Locate the cell with the specified text and output its (X, Y) center coordinate. 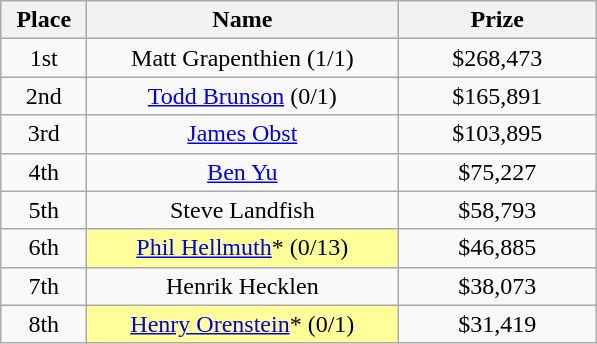
Henrik Hecklen (242, 286)
$165,891 (498, 96)
Place (44, 20)
Name (242, 20)
5th (44, 210)
Ben Yu (242, 172)
2nd (44, 96)
6th (44, 248)
Steve Landfish (242, 210)
Henry Orenstein* (0/1) (242, 324)
3rd (44, 134)
$31,419 (498, 324)
$268,473 (498, 58)
4th (44, 172)
$75,227 (498, 172)
$103,895 (498, 134)
Prize (498, 20)
$38,073 (498, 286)
Phil Hellmuth* (0/13) (242, 248)
Todd Brunson (0/1) (242, 96)
8th (44, 324)
1st (44, 58)
James Obst (242, 134)
7th (44, 286)
Matt Grapenthien (1/1) (242, 58)
$58,793 (498, 210)
$46,885 (498, 248)
